Extract the (x, y) coordinate from the center of the cell holding the provided text.  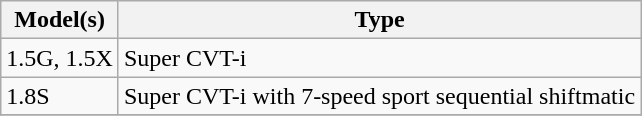
Super CVT-i (379, 58)
Super CVT-i with 7-speed sport sequential shiftmatic (379, 96)
1.8S (60, 96)
1.5G, 1.5X (60, 58)
Model(s) (60, 20)
Type (379, 20)
